Provide the (X, Y) coordinate of the cell's center where the given text is located.  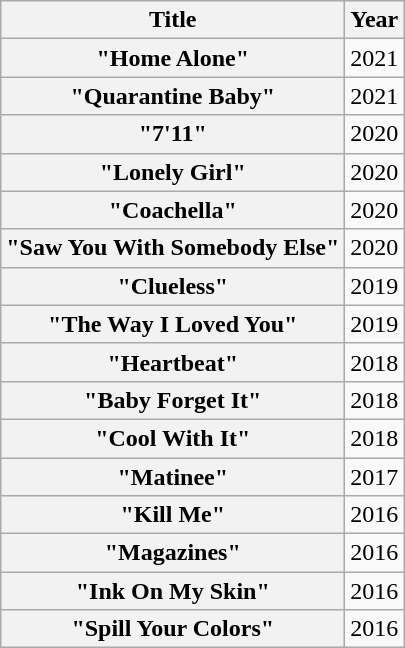
Title (173, 20)
"The Way I Loved You" (173, 324)
"Cool With It" (173, 438)
"Coachella" (173, 210)
"Spill Your Colors" (173, 629)
"Saw You With Somebody Else" (173, 248)
"Lonely Girl" (173, 172)
"Heartbeat" (173, 362)
"Home Alone" (173, 58)
"7'11" (173, 134)
"Matinee" (173, 477)
"Ink On My Skin" (173, 591)
"Baby Forget It" (173, 400)
"Kill Me" (173, 515)
"Magazines" (173, 553)
"Clueless" (173, 286)
"Quarantine Baby" (173, 96)
Year (374, 20)
2017 (374, 477)
